From the cell containing the given text, extract its center point as [x, y] coordinate. 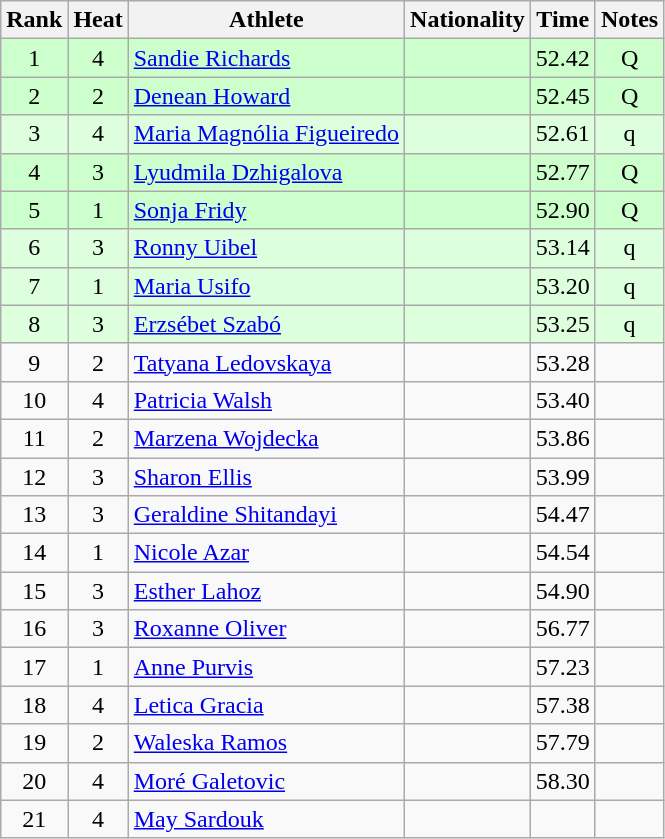
Time [562, 20]
Moré Galetovic [266, 781]
56.77 [562, 629]
13 [34, 515]
Patricia Walsh [266, 400]
21 [34, 819]
54.90 [562, 591]
53.40 [562, 400]
53.14 [562, 248]
57.38 [562, 705]
Geraldine Shitandayi [266, 515]
53.28 [562, 362]
52.77 [562, 172]
Maria Magnólia Figueiredo [266, 134]
17 [34, 667]
Waleska Ramos [266, 743]
Sandie Richards [266, 58]
9 [34, 362]
19 [34, 743]
Lyudmila Dzhigalova [266, 172]
11 [34, 438]
52.42 [562, 58]
Heat [98, 20]
6 [34, 248]
Marzena Wojdecka [266, 438]
Nationality [468, 20]
Sharon Ellis [266, 477]
54.47 [562, 515]
Ronny Uibel [266, 248]
53.25 [562, 324]
Roxanne Oliver [266, 629]
52.90 [562, 210]
Notes [629, 20]
Anne Purvis [266, 667]
Letica Gracia [266, 705]
8 [34, 324]
7 [34, 286]
54.54 [562, 553]
Rank [34, 20]
53.20 [562, 286]
52.61 [562, 134]
52.45 [562, 96]
Erzsébet Szabó [266, 324]
53.86 [562, 438]
16 [34, 629]
May Sardouk [266, 819]
57.23 [562, 667]
Denean Howard [266, 96]
15 [34, 591]
Tatyana Ledovskaya [266, 362]
57.79 [562, 743]
58.30 [562, 781]
10 [34, 400]
Maria Usifo [266, 286]
18 [34, 705]
12 [34, 477]
20 [34, 781]
Esther Lahoz [266, 591]
14 [34, 553]
Athlete [266, 20]
Sonja Fridy [266, 210]
5 [34, 210]
53.99 [562, 477]
Nicole Azar [266, 553]
